Find where the given text appears and provide that cell's center as [X, Y] coordinate. 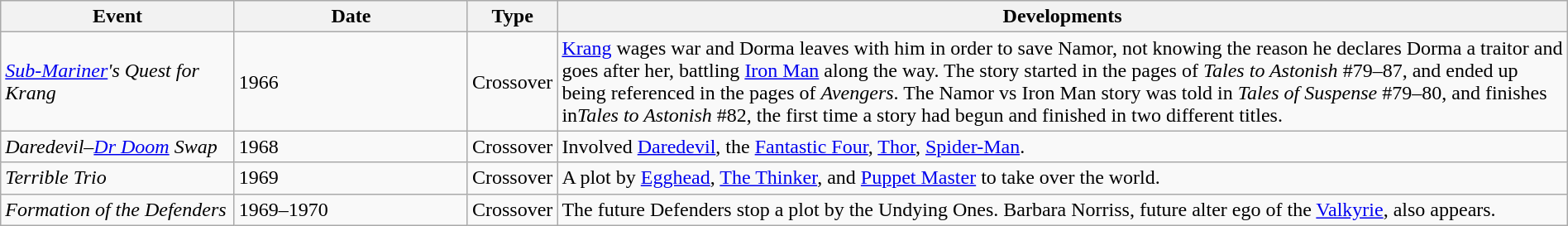
1968 [351, 147]
The future Defenders stop a plot by the Undying Ones. Barbara Norriss, future alter ego of the Valkyrie, also appears. [1062, 209]
Event [117, 17]
1969–1970 [351, 209]
Formation of the Defenders [117, 209]
Sub-Mariner's Quest for Krang [117, 81]
Daredevil–Dr Doom Swap [117, 147]
Involved Daredevil, the Fantastic Four, Thor, Spider-Man. [1062, 147]
Date [351, 17]
A plot by Egghead, The Thinker, and Puppet Master to take over the world. [1062, 178]
1966 [351, 81]
Terrible Trio [117, 178]
Developments [1062, 17]
Type [512, 17]
1969 [351, 178]
